Provide the (X, Y) coordinate of the cell's center where the given text is located.  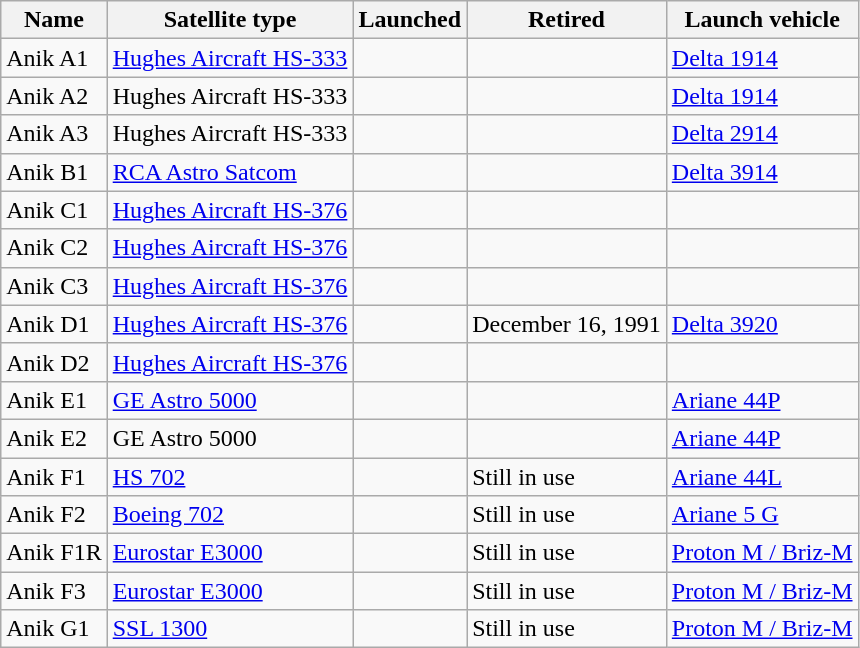
Anik E1 (54, 400)
Delta 2914 (762, 134)
Anik B1 (54, 172)
Name (54, 20)
SSL 1300 (230, 629)
Anik F1 (54, 477)
Delta 3920 (762, 324)
Launch vehicle (762, 20)
Anik A1 (54, 58)
Ariane 5 G (762, 515)
Anik G1 (54, 629)
Anik C1 (54, 210)
Anik A3 (54, 134)
Retired (567, 20)
Anik D2 (54, 362)
Anik F2 (54, 515)
Anik C2 (54, 248)
Delta 3914 (762, 172)
Anik D1 (54, 324)
Anik F3 (54, 591)
Launched (410, 20)
Satellite type (230, 20)
Anik A2 (54, 96)
Boeing 702 (230, 515)
Anik E2 (54, 438)
December 16, 1991 (567, 324)
Anik F1R (54, 553)
RCA Astro Satcom (230, 172)
HS 702 (230, 477)
Anik C3 (54, 286)
Ariane 44L (762, 477)
